Detect which cell encompasses the target text, then output its [x, y] center coordinate. 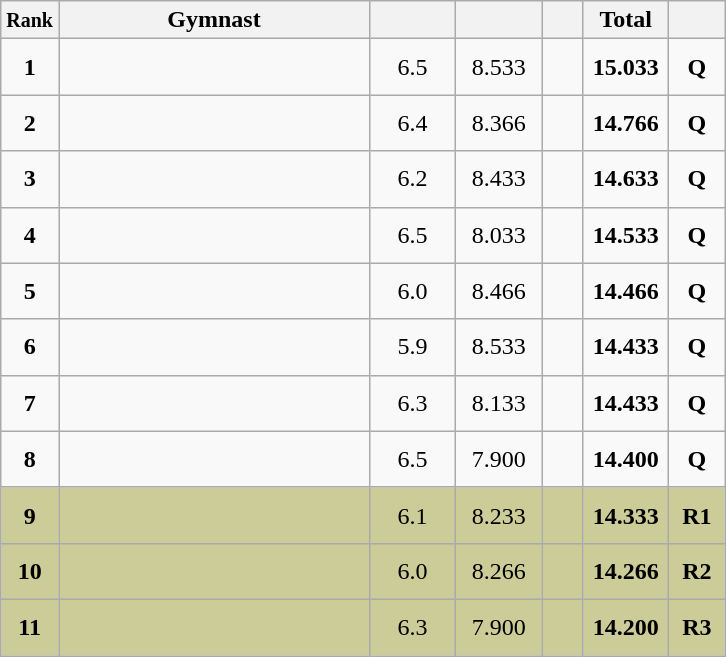
14.200 [626, 627]
14.533 [626, 235]
8.466 [499, 291]
8.233 [499, 515]
9 [30, 515]
14.400 [626, 459]
1 [30, 67]
8 [30, 459]
Rank [30, 20]
8.433 [499, 179]
10 [30, 571]
4 [30, 235]
3 [30, 179]
6.4 [413, 123]
6 [30, 347]
14.766 [626, 123]
2 [30, 123]
R2 [697, 571]
5.9 [413, 347]
R1 [697, 515]
Gymnast [214, 20]
8.266 [499, 571]
14.633 [626, 179]
5 [30, 291]
14.333 [626, 515]
8.366 [499, 123]
14.466 [626, 291]
11 [30, 627]
6.1 [413, 515]
14.266 [626, 571]
15.033 [626, 67]
8.133 [499, 403]
6.2 [413, 179]
8.033 [499, 235]
R3 [697, 627]
Total [626, 20]
7 [30, 403]
